From the cell containing the given text, extract its center point as [X, Y] coordinate. 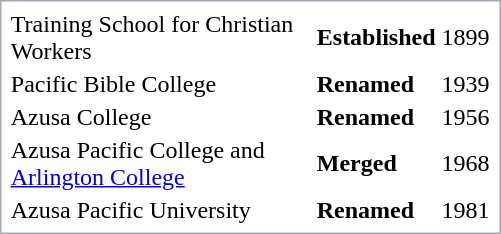
Pacific Bible College [160, 84]
1968 [466, 164]
1899 [466, 38]
Azusa College [160, 117]
Azusa Pacific College andArlington College [160, 164]
Azusa Pacific University [160, 210]
1939 [466, 84]
Merged [376, 164]
1981 [466, 210]
Established [376, 38]
1956 [466, 117]
Training School for Christian Workers [160, 38]
